Identify which cell holds the provided text, then report its (x, y) central coordinate. 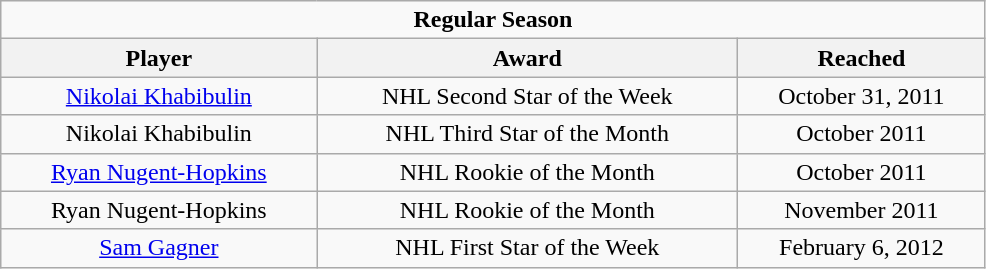
Player (159, 58)
November 2011 (862, 210)
NHL Third Star of the Month (528, 134)
Award (528, 58)
Reached (862, 58)
Sam Gagner (159, 248)
October 31, 2011 (862, 96)
February 6, 2012 (862, 248)
NHL First Star of the Week (528, 248)
NHL Second Star of the Week (528, 96)
Regular Season (493, 20)
